For the text-containing cell, return its midpoint in (X, Y) coordinate format. 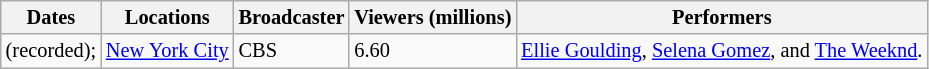
(recorded); (51, 51)
Viewers (millions) (432, 17)
New York City (168, 51)
Broadcaster (292, 17)
CBS (292, 51)
Locations (168, 17)
Dates (51, 17)
6.60 (432, 51)
Ellie Goulding, Selena Gomez, and The Weeknd. (722, 51)
Performers (722, 17)
